Provide the (X, Y) coordinate of the cell's center where the given text is located.  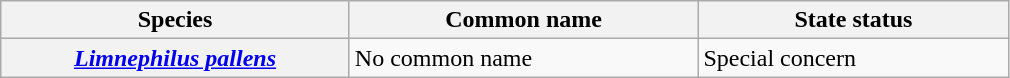
No common name (524, 58)
Limnephilus pallens (176, 58)
Special concern (854, 58)
Common name (524, 20)
State status (854, 20)
Species (176, 20)
